Capture the cell that displays the provided text and extract its [X, Y] central coordinate. 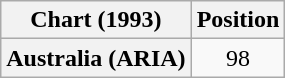
Position [238, 20]
Australia (ARIA) [96, 58]
Chart (1993) [96, 20]
98 [238, 58]
